Return the [x, y] coordinate for the center point of the cell that contains the specified text.  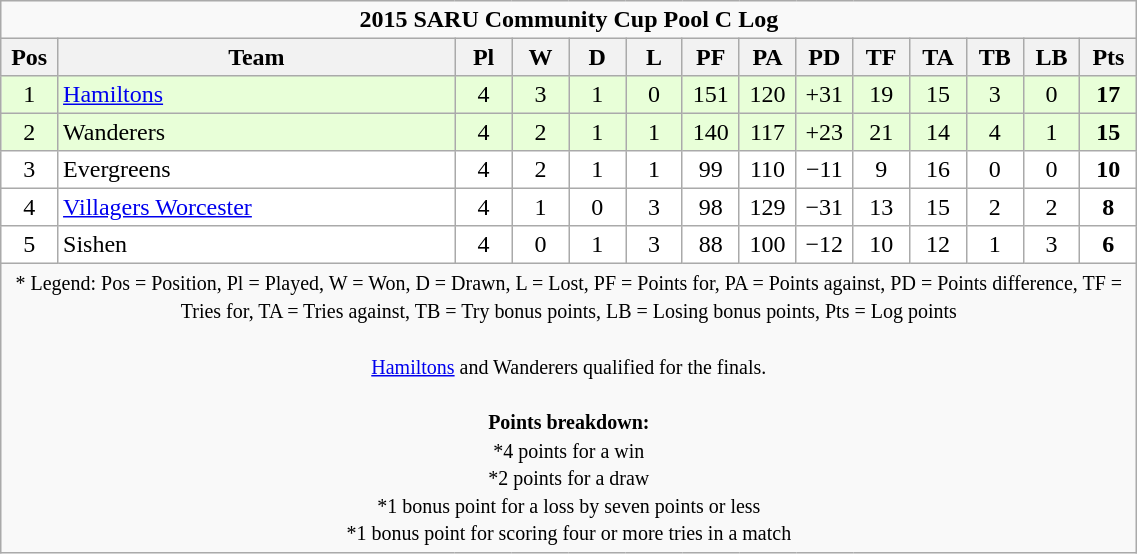
Pl [484, 56]
100 [768, 244]
Sishen [257, 244]
LB [1052, 56]
TA [938, 56]
5 [30, 244]
D [598, 56]
110 [768, 170]
L [654, 56]
PF [710, 56]
99 [710, 170]
88 [710, 244]
151 [710, 94]
12 [938, 244]
Team [257, 56]
Pos [30, 56]
21 [882, 132]
Pts [1108, 56]
PD [824, 56]
8 [1108, 206]
13 [882, 206]
117 [768, 132]
9 [882, 170]
6 [1108, 244]
−31 [824, 206]
19 [882, 94]
Villagers Worcester [257, 206]
W [540, 56]
Evergreens [257, 170]
−12 [824, 244]
120 [768, 94]
140 [710, 132]
2015 SARU Community Cup Pool C Log [569, 20]
14 [938, 132]
98 [710, 206]
−11 [824, 170]
Hamiltons [257, 94]
+31 [824, 94]
+23 [824, 132]
TF [882, 56]
PA [768, 56]
129 [768, 206]
16 [938, 170]
17 [1108, 94]
TB [994, 56]
Wanderers [257, 132]
